Search for the cell housing the specified text and yield its [x, y] center coordinate. 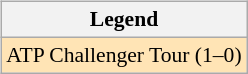
ATP Challenger Tour (1–0) [124, 55]
Legend [124, 20]
